Scan for the cell matching the given text and deliver its (x, y) coordinate at center. 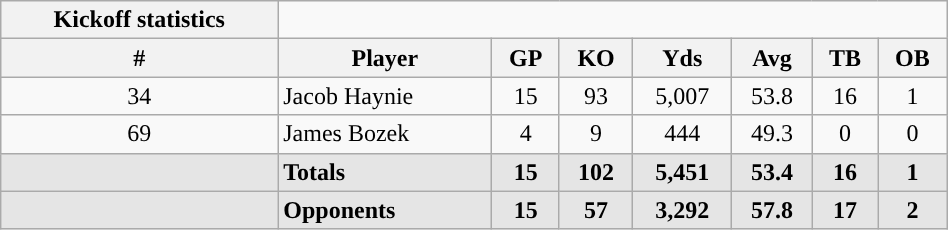
5,007 (682, 96)
93 (596, 96)
9 (596, 134)
3,292 (682, 210)
69 (140, 134)
TB (844, 58)
4 (526, 134)
102 (596, 172)
34 (140, 96)
Kickoff statistics (140, 20)
Jacob Haynie (385, 96)
5,451 (682, 172)
KO (596, 58)
# (140, 58)
17 (844, 210)
Totals (385, 172)
2 (913, 210)
57 (596, 210)
49.3 (772, 134)
444 (682, 134)
James Bozek (385, 134)
Avg (772, 58)
OB (913, 58)
Player (385, 58)
53.4 (772, 172)
53.8 (772, 96)
Opponents (385, 210)
GP (526, 58)
57.8 (772, 210)
Yds (682, 58)
